Provide the (X, Y) coordinate of the cell's center where the given text is located.  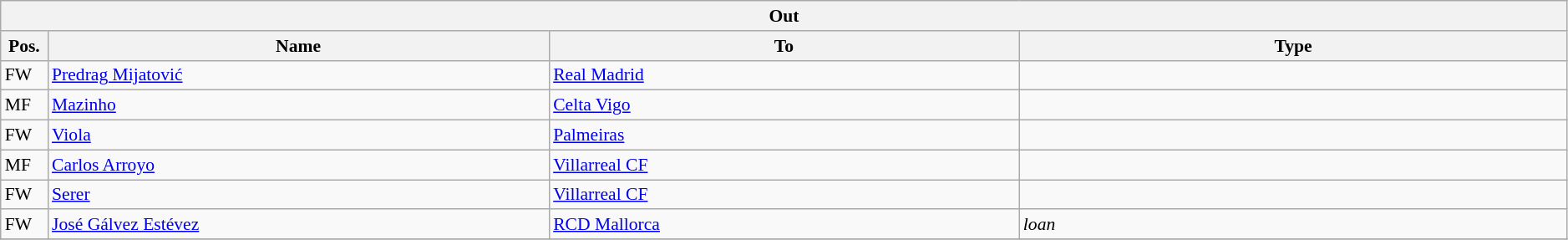
Type (1293, 46)
Real Madrid (784, 75)
José Gálvez Estévez (298, 225)
loan (1293, 225)
Serer (298, 195)
Out (784, 16)
To (784, 46)
Carlos Arroyo (298, 165)
Name (298, 46)
Predrag Mijatović (298, 75)
Celta Vigo (784, 105)
Viola (298, 135)
Palmeiras (784, 135)
RCD Mallorca (784, 225)
Pos. (24, 46)
Mazinho (298, 105)
